Return (x, y) of the center of cell containing provided text 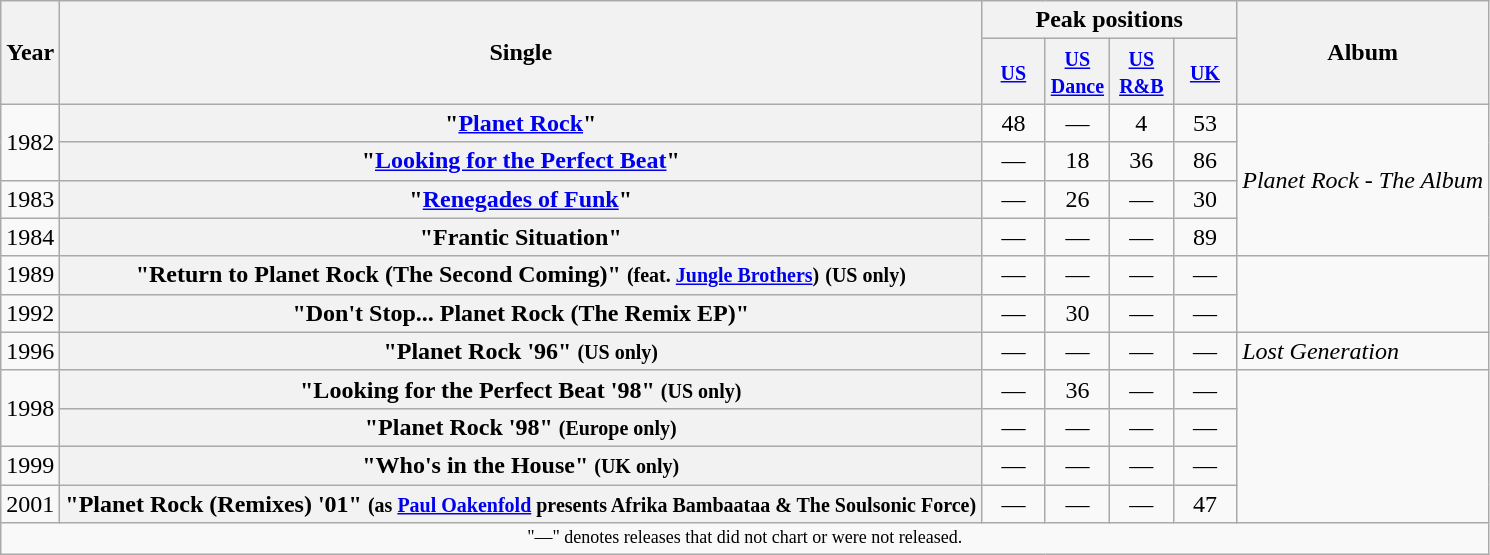
89 (1205, 237)
Lost Generation (1363, 351)
Peak positions (1110, 20)
86 (1205, 161)
Year (30, 52)
47 (1205, 503)
1996 (30, 351)
"—" denotes releases that did not chart or were not released. (745, 538)
"Return to Planet Rock (The Second Coming)" (feat. Jungle Brothers) (US only) (521, 275)
18 (1077, 161)
1998 (30, 408)
1983 (30, 199)
1989 (30, 275)
1982 (30, 142)
Planet Rock - The Album (1363, 180)
"Planet Rock '98" (Europe only) (521, 427)
"Looking for the Perfect Beat" (521, 161)
"Frantic Situation" (521, 237)
US R&B (1142, 72)
"Looking for the Perfect Beat '98" (US only) (521, 389)
Album (1363, 52)
26 (1077, 199)
"Don't Stop... Planet Rock (The Remix EP)" (521, 313)
1984 (30, 237)
UK (1205, 72)
48 (1014, 123)
"Renegades of Funk" (521, 199)
Single (521, 52)
US (1014, 72)
"Planet Rock (Remixes) '01" (as Paul Oakenfold presents Afrika Bambaataa & The Soulsonic Force) (521, 503)
"Planet Rock '96" (US only) (521, 351)
1992 (30, 313)
US Dance (1077, 72)
4 (1142, 123)
1999 (30, 465)
"Who's in the House" (UK only) (521, 465)
2001 (30, 503)
"Planet Rock" (521, 123)
53 (1205, 123)
